Provide the [x, y] coordinate of the cell's center where the given text is located.  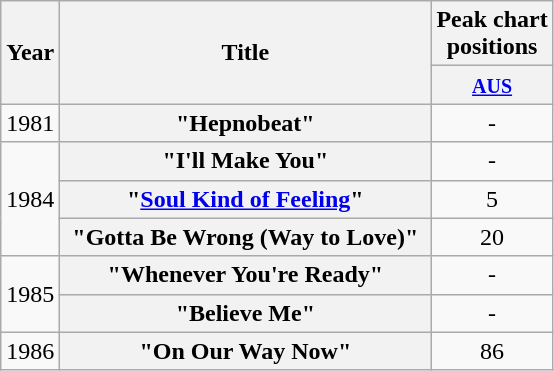
20 [492, 237]
86 [492, 351]
"Gotta Be Wrong (Way to Love)" [246, 237]
1985 [30, 294]
Year [30, 52]
AUS [492, 85]
Title [246, 52]
"Soul Kind of Feeling" [246, 199]
1981 [30, 123]
"I'll Make You" [246, 161]
1986 [30, 351]
Peak chartpositions [492, 34]
"On Our Way Now" [246, 351]
1984 [30, 199]
5 [492, 199]
"Whenever You're Ready" [246, 275]
"Hepnobeat" [246, 123]
"Believe Me" [246, 313]
